Return [X, Y] of the center of cell containing provided text 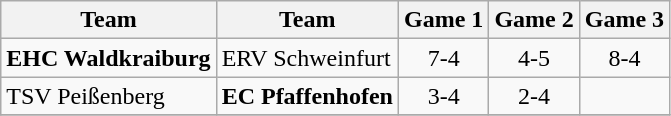
EC Pfaffenhofen [307, 96]
8-4 [624, 58]
2-4 [534, 96]
7-4 [443, 58]
Game 3 [624, 20]
EHC Waldkraiburg [108, 58]
4-5 [534, 58]
ERV Schweinfurt [307, 58]
3-4 [443, 96]
Game 1 [443, 20]
Game 2 [534, 20]
TSV Peißenberg [108, 96]
